Pinpoint the cell where the given text exists, returning its (X, Y) midpoint coordinate. 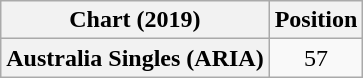
Australia Singles (ARIA) (135, 58)
Chart (2019) (135, 20)
57 (316, 58)
Position (316, 20)
